Locate the cell with the specified text and output its (x, y) center coordinate. 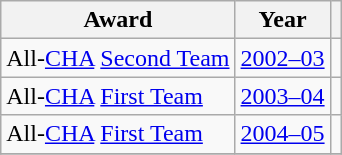
Year (282, 20)
2004–05 (282, 134)
2002–03 (282, 58)
Award (118, 20)
All-CHA Second Team (118, 58)
2003–04 (282, 96)
